Search for the cell housing the specified text and yield its [x, y] center coordinate. 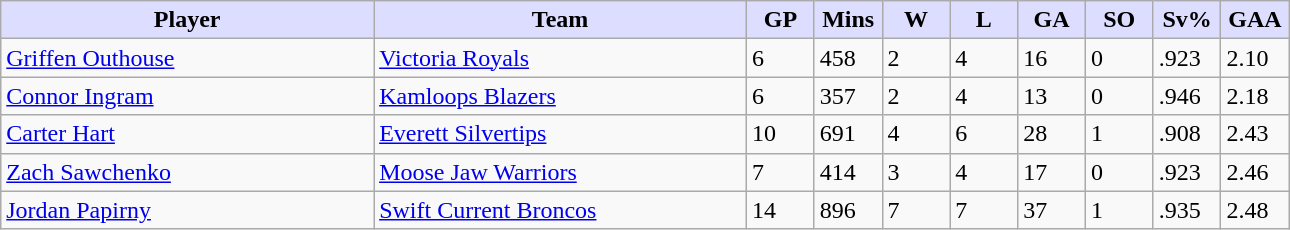
GAA [1255, 20]
28 [1052, 134]
L [984, 20]
Kamloops Blazers [560, 96]
896 [848, 210]
GA [1052, 20]
Jordan Papirny [188, 210]
Zach Sawchenko [188, 172]
Team [560, 20]
691 [848, 134]
W [916, 20]
Victoria Royals [560, 58]
10 [780, 134]
Sv% [1187, 20]
2.10 [1255, 58]
2.18 [1255, 96]
16 [1052, 58]
.935 [1187, 210]
37 [1052, 210]
Moose Jaw Warriors [560, 172]
Everett Silvertips [560, 134]
.908 [1187, 134]
2.48 [1255, 210]
458 [848, 58]
Carter Hart [188, 134]
Connor Ingram [188, 96]
13 [1052, 96]
Griffen Outhouse [188, 58]
357 [848, 96]
14 [780, 210]
Mins [848, 20]
2.43 [1255, 134]
Player [188, 20]
SO [1119, 20]
GP [780, 20]
2.46 [1255, 172]
3 [916, 172]
.946 [1187, 96]
414 [848, 172]
17 [1052, 172]
Swift Current Broncos [560, 210]
